Scan for the cell matching the given text and deliver its (x, y) coordinate at center. 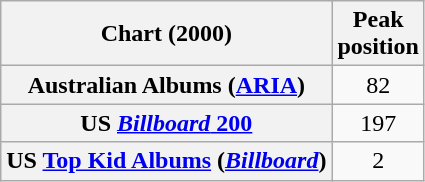
Peakposition (378, 34)
Chart (2000) (166, 34)
2 (378, 161)
US Billboard 200 (166, 123)
82 (378, 85)
Australian Albums (ARIA) (166, 85)
197 (378, 123)
US Top Kid Albums (Billboard) (166, 161)
